Return the (X, Y) coordinate for the center point of the cell that contains the specified text.  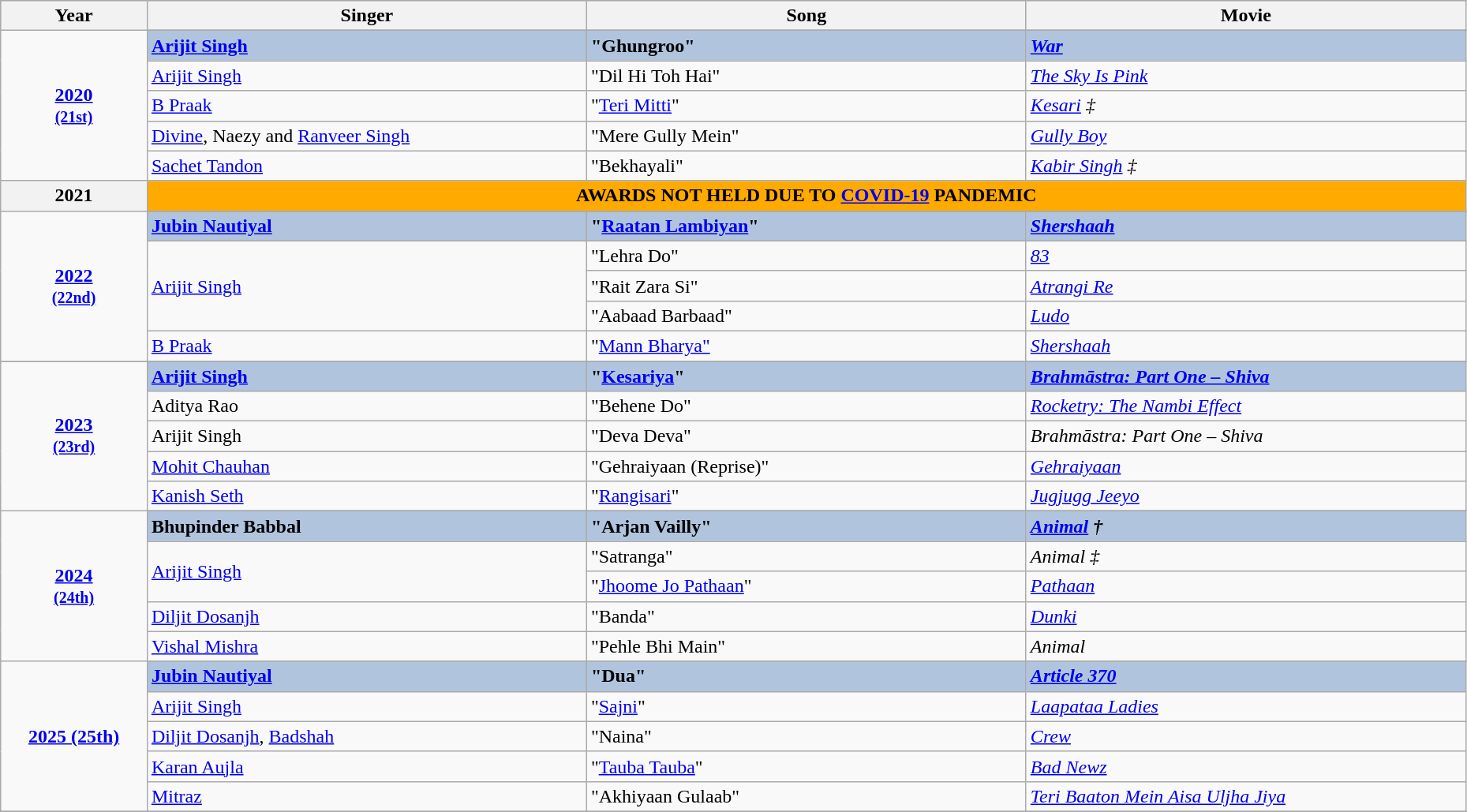
83 (1245, 256)
Kesari ‡ (1245, 106)
"Akhiyaan Gulaab" (806, 796)
Kabir Singh ‡ (1245, 166)
"Bekhayali" (806, 166)
"Mere Gully Mein" (806, 136)
Sachet Tandon (366, 166)
Vishal Mishra (366, 646)
AWARDS NOT HELD DUE TO COVID-19 PANDEMIC (806, 196)
Diljit Dosanjh, Badshah (366, 736)
2020(21st) (74, 106)
2022(22nd) (74, 286)
"Kesariya" (806, 376)
Pathaan (1245, 586)
Article 370 (1245, 676)
"Rangisari" (806, 496)
Laapataa Ladies (1245, 706)
"Dua" (806, 676)
Crew (1245, 736)
Mohit Chauhan (366, 466)
"Banda" (806, 616)
"Dil Hi Toh Hai" (806, 76)
Rocketry: The Nambi Effect (1245, 406)
"Lehra Do" (806, 256)
2024(24th) (74, 586)
Teri Baaton Mein Aisa Uljha Jiya (1245, 796)
"Pehle Bhi Main" (806, 646)
Diljit Dosanjh (366, 616)
"Deva Deva" (806, 436)
2021 (74, 196)
2025 (25th) (74, 736)
Ludo (1245, 316)
2023(23rd) (74, 436)
Jugjugg Jeeyo (1245, 496)
Movie (1245, 16)
"Gehraiyaan (Reprise)" (806, 466)
Animal (1245, 646)
Animal ‡ (1245, 556)
"Ghungroo" (806, 46)
"Behene Do" (806, 406)
"Naina" (806, 736)
Animal † (1245, 526)
War (1245, 46)
Divine, Naezy and Ranveer Singh (366, 136)
"Sajni" (806, 706)
Bad Newz (1245, 766)
Aditya Rao (366, 406)
Year (74, 16)
Gehraiyaan (1245, 466)
Mitraz (366, 796)
"Satranga" (806, 556)
Singer (366, 16)
Atrangi Re (1245, 286)
Kanish Seth (366, 496)
"Tauba Tauba" (806, 766)
"Teri Mitti" (806, 106)
"Jhoome Jo Pathaan" (806, 586)
"Raatan Lambiyan" (806, 226)
Dunki (1245, 616)
"Mann Bharya" (806, 346)
"Aabaad Barbaad" (806, 316)
"Arjan Vailly" (806, 526)
Gully Boy (1245, 136)
The Sky Is Pink (1245, 76)
"Rait Zara Si" (806, 286)
Karan Aujla (366, 766)
Bhupinder Babbal (366, 526)
Song (806, 16)
